Pinpoint the cell where the given text exists, returning its (X, Y) midpoint coordinate. 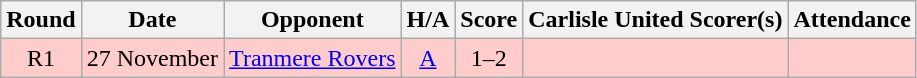
Attendance (852, 20)
A (428, 58)
27 November (152, 58)
Tranmere Rovers (312, 58)
Date (152, 20)
Opponent (312, 20)
Carlisle United Scorer(s) (656, 20)
H/A (428, 20)
1–2 (489, 58)
Round (41, 20)
R1 (41, 58)
Score (489, 20)
